Extract the (x, y) coordinate from the center of the cell holding the provided text.  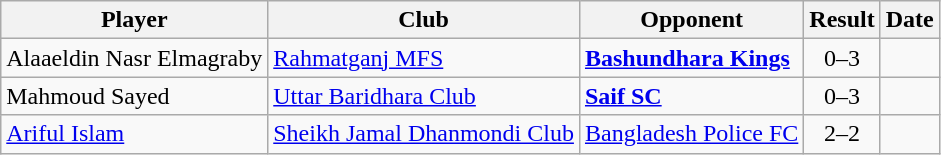
Ariful Islam (134, 134)
Saif SC (691, 96)
Player (134, 20)
Opponent (691, 20)
Alaaeldin Nasr Elmagraby (134, 58)
Date (910, 20)
Result (842, 20)
Sheikh Jamal Dhanmondi Club (424, 134)
Mahmoud Sayed (134, 96)
Club (424, 20)
Bashundhara Kings (691, 58)
Uttar Baridhara Club (424, 96)
2–2 (842, 134)
Rahmatganj MFS (424, 58)
Bangladesh Police FC (691, 134)
